Detect which cell encompasses the target text, then output its (x, y) center coordinate. 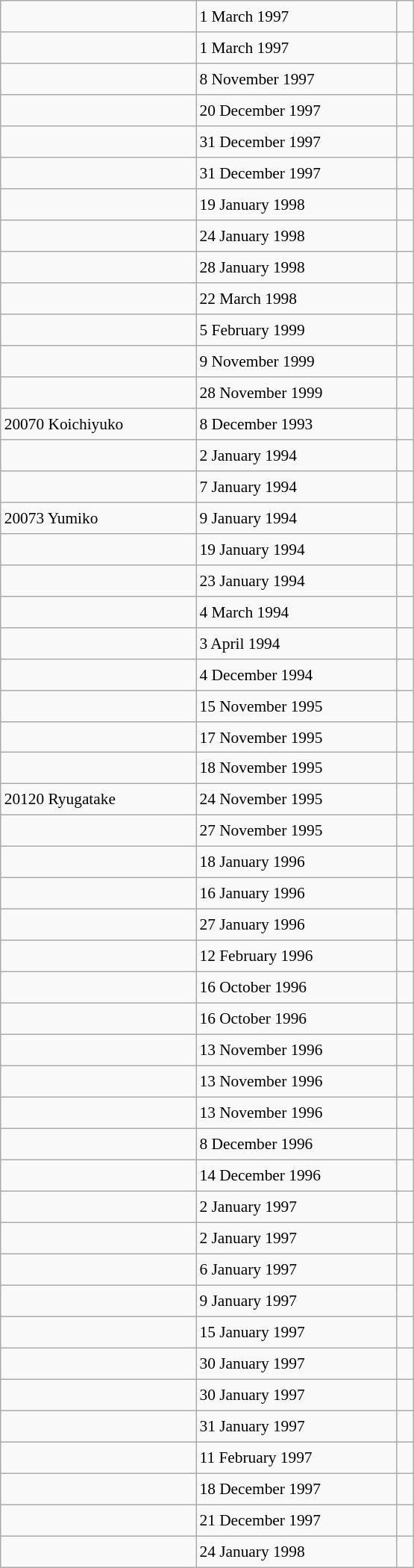
22 March 1998 (296, 299)
28 November 1999 (296, 393)
11 February 1997 (296, 1457)
8 November 1997 (296, 79)
8 December 1993 (296, 423)
2 January 1994 (296, 455)
27 January 1996 (296, 925)
20070 Koichiyuko (98, 423)
20120 Ryugatake (98, 800)
7 January 1994 (296, 486)
23 January 1994 (296, 580)
9 January 1994 (296, 517)
9 November 1999 (296, 361)
6 January 1997 (296, 1269)
12 February 1996 (296, 956)
14 December 1996 (296, 1175)
4 March 1994 (296, 612)
17 November 1995 (296, 737)
15 January 1997 (296, 1332)
20 December 1997 (296, 111)
19 January 1994 (296, 549)
19 January 1998 (296, 205)
3 April 1994 (296, 643)
15 November 1995 (296, 706)
9 January 1997 (296, 1301)
24 November 1995 (296, 800)
4 December 1994 (296, 674)
18 December 1997 (296, 1489)
31 January 1997 (296, 1426)
8 December 1996 (296, 1144)
5 February 1999 (296, 330)
21 December 1997 (296, 1520)
18 November 1995 (296, 768)
28 January 1998 (296, 267)
16 January 1996 (296, 894)
18 January 1996 (296, 862)
27 November 1995 (296, 831)
20073 Yumiko (98, 517)
